Identify which cell holds the provided text, then report its [x, y] central coordinate. 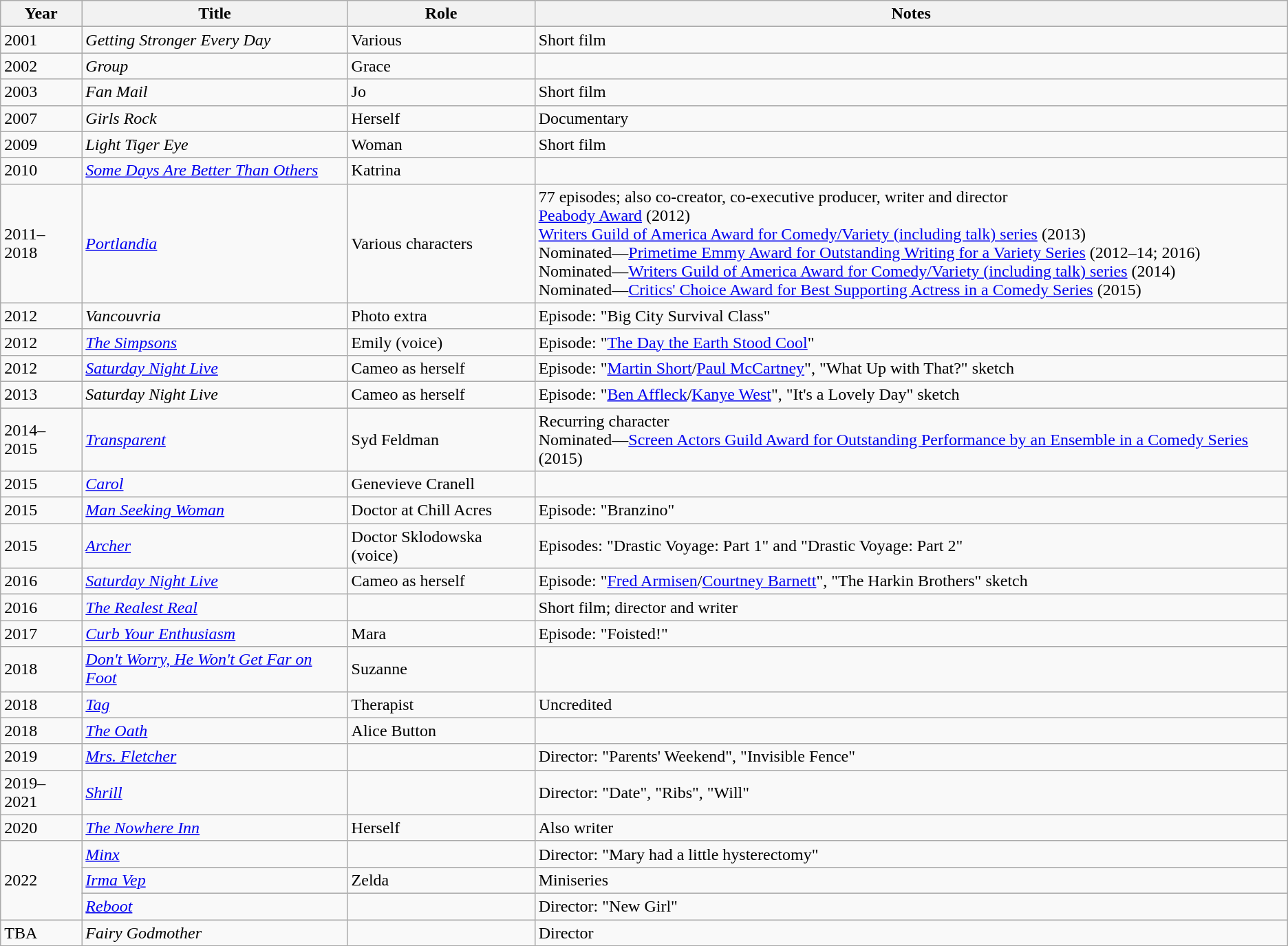
Director [911, 932]
Notes [911, 14]
TBA [41, 932]
The Simpsons [215, 342]
Director: "Mary had a little hysterectomy" [911, 854]
Emily (voice) [441, 342]
Syd Feldman [441, 439]
Episode: "Fred Armisen/Courtney Barnett", "The Harkin Brothers" sketch [911, 581]
Man Seeking Woman [215, 510]
Doctor at Chill Acres [441, 510]
Mrs. Fletcher [215, 757]
Director: "Parents' Weekend", "Invisible Fence" [911, 757]
Jo [441, 92]
Miniseries [911, 880]
Genevieve Cranell [441, 484]
Episode: "Big City Survival Class" [911, 316]
Transparent [215, 439]
Some Days Are Better Than Others [215, 171]
Grace [441, 66]
2003 [41, 92]
2007 [41, 118]
2011–2018 [41, 244]
Shrill [215, 793]
2019 [41, 757]
Episode: "Branzino" [911, 510]
Getting Stronger Every Day [215, 40]
Role [441, 14]
Portlandia [215, 244]
Suzanne [441, 669]
2022 [41, 880]
Uncredited [911, 705]
Episodes: "Drastic Voyage: Part 1" and "Drastic Voyage: Part 2" [911, 546]
Zelda [441, 880]
Reboot [215, 906]
Tag [215, 705]
2014–2015 [41, 439]
Therapist [441, 705]
2019–2021 [41, 793]
2001 [41, 40]
2002 [41, 66]
Minx [215, 854]
Documentary [911, 118]
Episode: "Martin Short/Paul McCartney", "What Up with That?" sketch [911, 368]
2009 [41, 144]
Mara [441, 634]
Curb Your Enthusiasm [215, 634]
Director: "New Girl" [911, 906]
Group [215, 66]
Vancouvria [215, 316]
2010 [41, 171]
Episode: "Foisted!" [911, 634]
Woman [441, 144]
Title [215, 14]
2013 [41, 394]
2020 [41, 828]
Photo extra [441, 316]
Alice Button [441, 731]
Short film; director and writer [911, 608]
Katrina [441, 171]
Various [441, 40]
Recurring characterNominated—Screen Actors Guild Award for Outstanding Performance by an Ensemble in a Comedy Series (2015) [911, 439]
Girls Rock [215, 118]
Episode: "The Day the Earth Stood Cool" [911, 342]
Light Tiger Eye [215, 144]
Don't Worry, He Won't Get Far on Foot [215, 669]
The Oath [215, 731]
Fan Mail [215, 92]
Also writer [911, 828]
Various characters [441, 244]
Doctor Sklodowska (voice) [441, 546]
Episode: "Ben Affleck/Kanye West", "It's a Lovely Day" sketch [911, 394]
Director: "Date", "Ribs", "Will" [911, 793]
Fairy Godmother [215, 932]
Irma Vep [215, 880]
2017 [41, 634]
Archer [215, 546]
Carol [215, 484]
The Realest Real [215, 608]
Year [41, 14]
The Nowhere Inn [215, 828]
